Capture the cell that displays the provided text and extract its (X, Y) central coordinate. 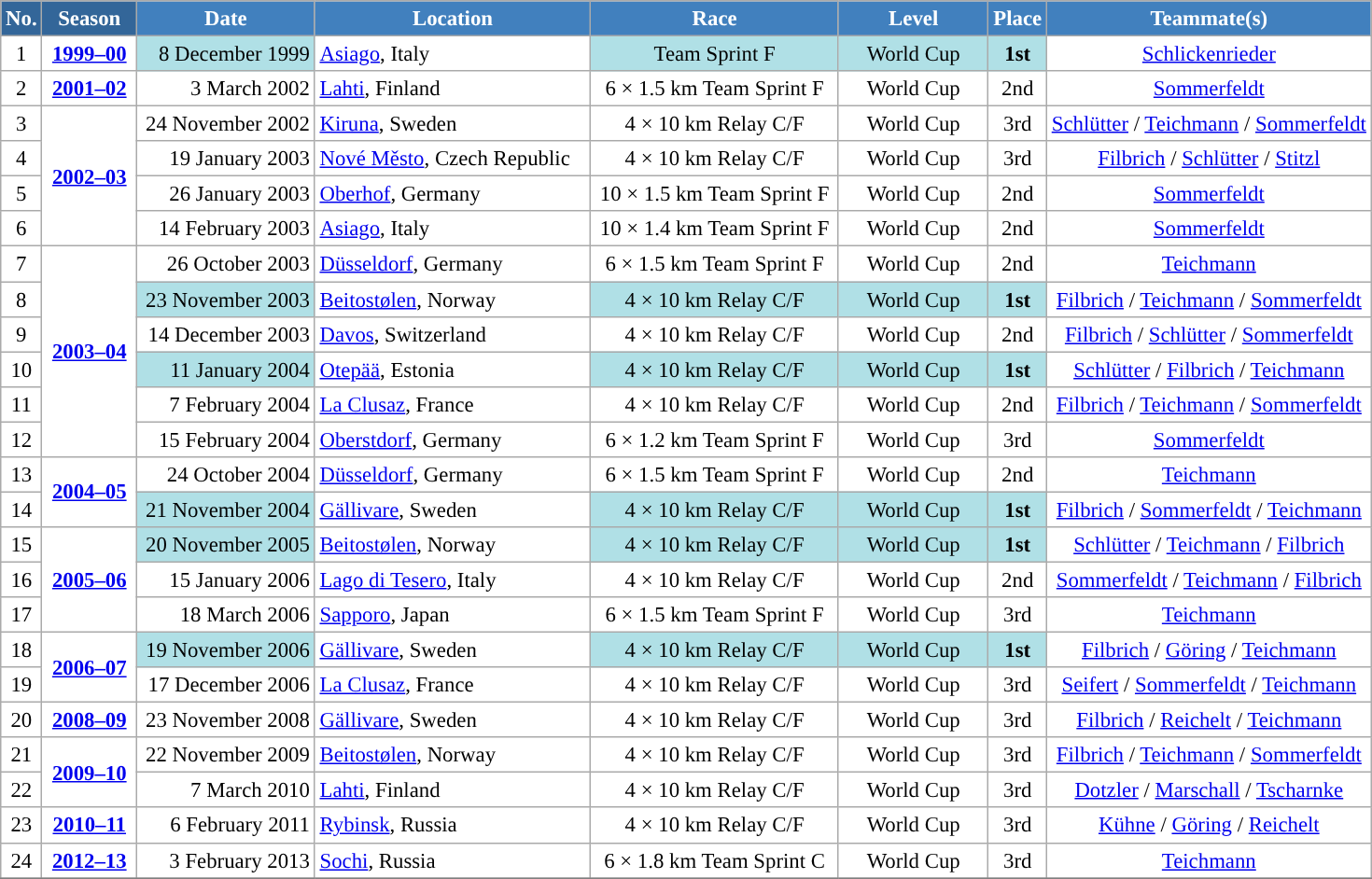
2006–07 (90, 668)
Filbrich / Schlütter / Stitzl (1209, 159)
10 × 1.5 km Team Sprint F (715, 194)
5 (21, 194)
7 February 2004 (226, 404)
20 (21, 720)
24 (21, 860)
7 March 2010 (226, 790)
20 November 2005 (226, 545)
Filbrich / Schlütter / Sommerfeldt (1209, 334)
Level (913, 19)
Lago di Tesero, Italy (453, 579)
Filbrich / Sommerfeldt / Teichmann (1209, 509)
Sochi, Russia (453, 860)
26 October 2003 (226, 264)
3 February 2013 (226, 860)
Team Sprint F (715, 54)
3 (21, 124)
Oberhof, Germany (453, 194)
21 (21, 755)
Season (90, 19)
Otepää, Estonia (453, 370)
11 January 2004 (226, 370)
12 (21, 439)
Teammate(s) (1209, 19)
2001–02 (90, 89)
2004–05 (90, 493)
14 December 2003 (226, 334)
2008–09 (90, 720)
Rybinsk, Russia (453, 826)
2002–03 (90, 176)
Location (453, 19)
Kühne / Göring / Reichelt (1209, 826)
Schlütter / Filbrich / Teichmann (1209, 370)
19 November 2006 (226, 650)
6 × 1.2 km Team Sprint F (715, 439)
Filbrich / Göring / Teichmann (1209, 650)
24 November 2002 (226, 124)
16 (21, 579)
Race (715, 19)
11 (21, 404)
Schlütter / Teichmann / Sommerfeldt (1209, 124)
2 (21, 89)
Schlickenrieder (1209, 54)
21 November 2004 (226, 509)
17 (21, 615)
10 × 1.4 km Team Sprint F (715, 229)
24 October 2004 (226, 475)
14 February 2003 (226, 229)
22 (21, 790)
15 February 2004 (226, 439)
Filbrich / Reichelt / Teichmann (1209, 720)
15 (21, 545)
7 (21, 264)
8 (21, 300)
6 × 1.8 km Team Sprint C (715, 860)
2010–11 (90, 826)
14 (21, 509)
Seifert / Sommerfeldt / Teichmann (1209, 685)
19 January 2003 (226, 159)
Nové Město, Czech Republic (453, 159)
15 January 2006 (226, 579)
2009–10 (90, 773)
10 (21, 370)
6 February 2011 (226, 826)
19 (21, 685)
Sommerfeldt / Teichmann / Filbrich (1209, 579)
17 December 2006 (226, 685)
18 March 2006 (226, 615)
4 (21, 159)
26 January 2003 (226, 194)
3 March 2002 (226, 89)
2005–06 (90, 580)
18 (21, 650)
Place (1017, 19)
Schlütter / Teichmann / Filbrich (1209, 545)
13 (21, 475)
23 November 2008 (226, 720)
Oberstdorf, Germany (453, 439)
23 November 2003 (226, 300)
2012–13 (90, 860)
8 December 1999 (226, 54)
2003–04 (90, 352)
Davos, Switzerland (453, 334)
Sapporo, Japan (453, 615)
Dotzler / Marschall / Tscharnke (1209, 790)
9 (21, 334)
1 (21, 54)
No. (21, 19)
Kiruna, Sweden (453, 124)
23 (21, 826)
1999–00 (90, 54)
6 (21, 229)
Date (226, 19)
22 November 2009 (226, 755)
